For the text-containing cell, return its midpoint in [X, Y] coordinate format. 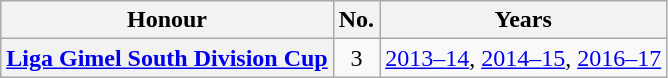
Honour [167, 20]
Years [524, 20]
3 [356, 58]
2013–14, 2014–15, 2016–17 [524, 58]
Liga Gimel South Division Cup [167, 58]
No. [356, 20]
